Output the (x, y) coordinate of the center of the cell containing the given text.  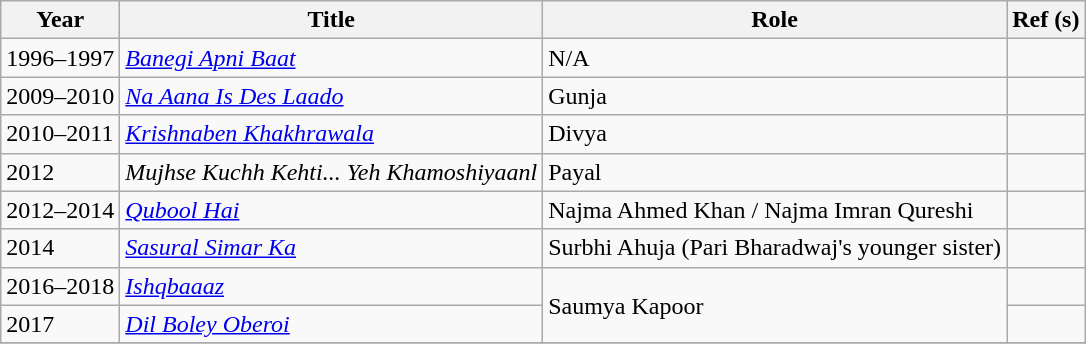
2012 (60, 172)
Qubool Hai (332, 210)
Ref (s) (1046, 20)
Divya (775, 134)
Banegi Apni Baat (332, 58)
2016–2018 (60, 286)
Role (775, 20)
Surbhi Ahuja (Pari Bharadwaj's younger sister) (775, 248)
2009–2010 (60, 96)
Ishqbaaaz (332, 286)
Dil Boley Oberoi (332, 324)
Payal (775, 172)
N/A (775, 58)
2012–2014 (60, 210)
Najma Ahmed Khan / Najma Imran Qureshi (775, 210)
Title (332, 20)
Na Aana Is Des Laado (332, 96)
Sasural Simar Ka (332, 248)
2017 (60, 324)
2014 (60, 248)
1996–1997 (60, 58)
Gunja (775, 96)
Mujhse Kuchh Kehti... Yeh Khamoshiyaanl (332, 172)
Year (60, 20)
Krishnaben Khakhrawala (332, 134)
Saumya Kapoor (775, 305)
2010–2011 (60, 134)
